Capture the cell that displays the provided text and extract its (X, Y) central coordinate. 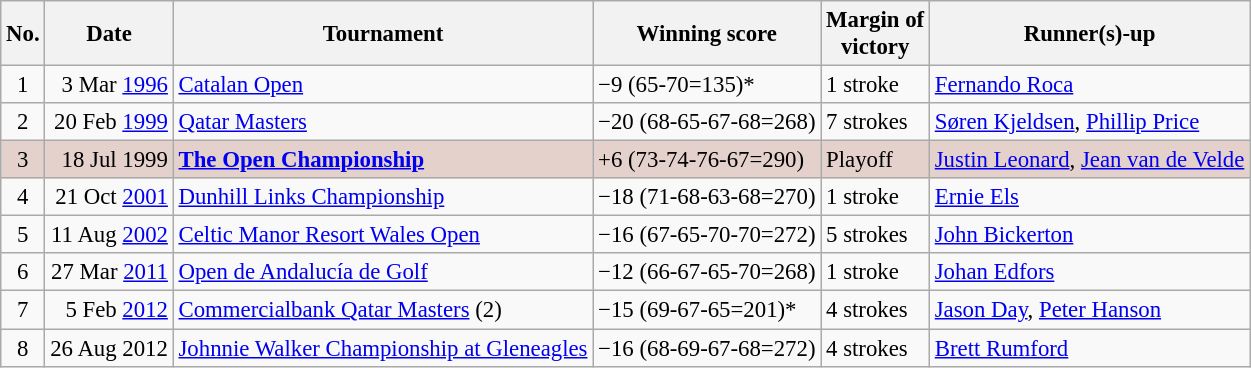
Catalan Open (383, 85)
Runner(s)-up (1089, 34)
18 Jul 1999 (109, 160)
3 Mar 1996 (109, 85)
5 strokes (876, 235)
11 Aug 2002 (109, 235)
−9 (65-70=135)* (707, 85)
Dunhill Links Championship (383, 197)
20 Feb 1999 (109, 122)
Brett Rumford (1089, 348)
Ernie Els (1089, 197)
7 strokes (876, 122)
Jason Day, Peter Hanson (1089, 310)
4 (23, 197)
2 (23, 122)
Justin Leonard, Jean van de Velde (1089, 160)
Fernando Roca (1089, 85)
The Open Championship (383, 160)
26 Aug 2012 (109, 348)
−15 (69-67-65=201)* (707, 310)
Margin ofvictory (876, 34)
John Bickerton (1089, 235)
27 Mar 2011 (109, 273)
Winning score (707, 34)
Celtic Manor Resort Wales Open (383, 235)
Tournament (383, 34)
5 (23, 235)
3 (23, 160)
+6 (73-74-76-67=290) (707, 160)
Playoff (876, 160)
5 Feb 2012 (109, 310)
−18 (71-68-63-68=270) (707, 197)
Johnnie Walker Championship at Gleneagles (383, 348)
1 (23, 85)
Date (109, 34)
6 (23, 273)
7 (23, 310)
Johan Edfors (1089, 273)
8 (23, 348)
−20 (68-65-67-68=268) (707, 122)
Commercialbank Qatar Masters (2) (383, 310)
−16 (67-65-70-70=272) (707, 235)
Open de Andalucía de Golf (383, 273)
No. (23, 34)
Søren Kjeldsen, Phillip Price (1089, 122)
21 Oct 2001 (109, 197)
Qatar Masters (383, 122)
−12 (66-67-65-70=268) (707, 273)
−16 (68-69-67-68=272) (707, 348)
